From the cell containing the given text, extract its center point as [X, Y] coordinate. 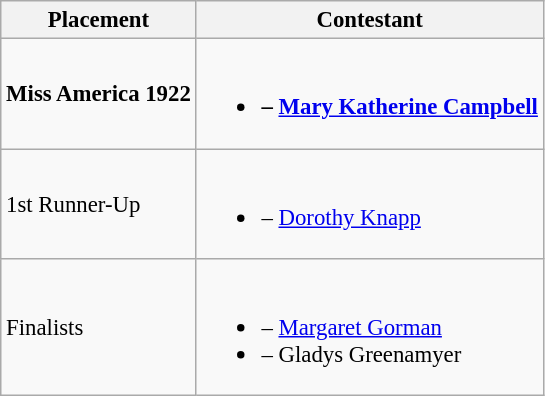
Miss America 1922 [98, 94]
– Margaret Gorman – Gladys Greenamyer [370, 328]
Contestant [370, 20]
Placement [98, 20]
Finalists [98, 328]
– Mary Katherine Campbell [370, 94]
1st Runner-Up [98, 204]
– Dorothy Knapp [370, 204]
